Identify which cell holds the provided text, then report its [x, y] central coordinate. 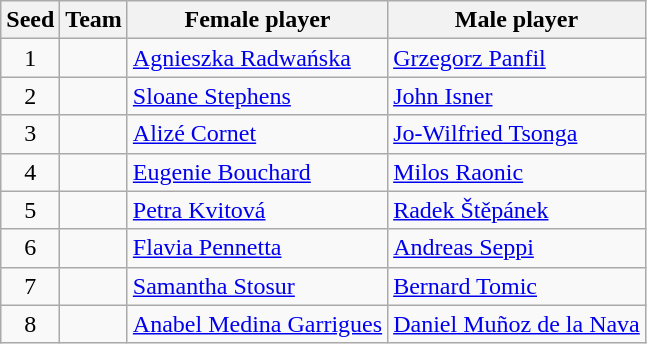
John Isner [517, 96]
Seed [30, 20]
Eugenie Bouchard [257, 172]
Male player [517, 20]
Jo-Wilfried Tsonga [517, 134]
Grzegorz Panfil [517, 58]
Agnieszka Radwańska [257, 58]
6 [30, 248]
Alizé Cornet [257, 134]
Samantha Stosur [257, 286]
Team [94, 20]
Sloane Stephens [257, 96]
2 [30, 96]
Anabel Medina Garrigues [257, 324]
4 [30, 172]
8 [30, 324]
Flavia Pennetta [257, 248]
Petra Kvitová [257, 210]
Radek Štěpánek [517, 210]
Female player [257, 20]
7 [30, 286]
5 [30, 210]
Milos Raonic [517, 172]
Daniel Muñoz de la Nava [517, 324]
1 [30, 58]
Bernard Tomic [517, 286]
3 [30, 134]
Andreas Seppi [517, 248]
